Pinpoint the cell where the given text exists, returning its (x, y) midpoint coordinate. 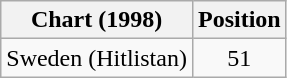
Position (239, 20)
51 (239, 58)
Sweden (Hitlistan) (97, 58)
Chart (1998) (97, 20)
